Capture the cell that displays the provided text and extract its [x, y] central coordinate. 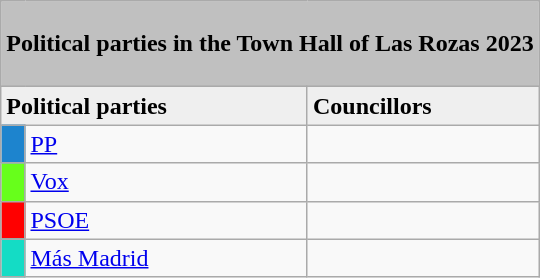
Councillors [423, 106]
Vox [166, 182]
PP [166, 144]
Más Madrid [166, 258]
Political parties in the Town Hall of Las Rozas 2023 [270, 44]
PSOE [166, 220]
Political parties [154, 106]
